For the text-containing cell, return its midpoint in [x, y] coordinate format. 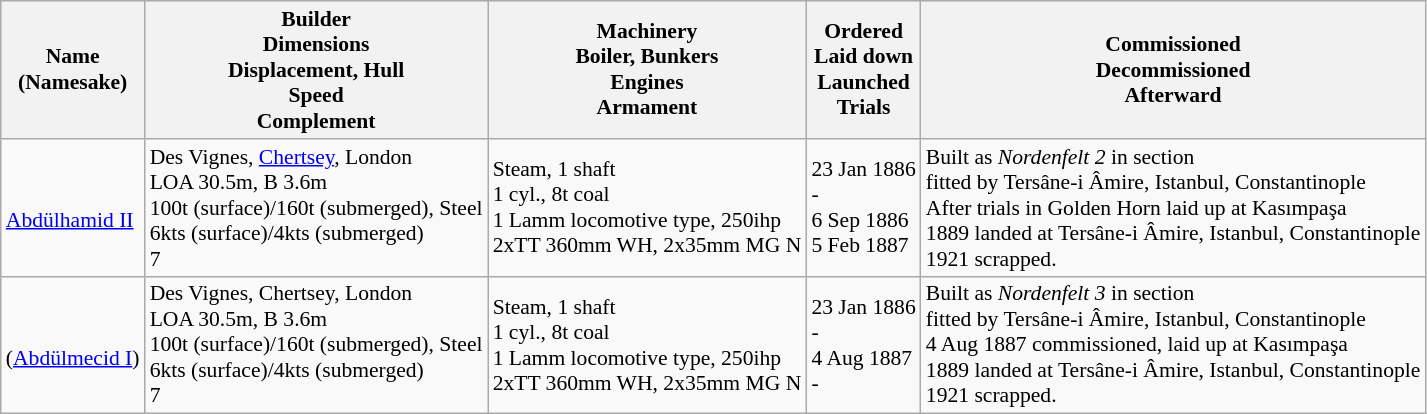
OrderedLaid downLaunchedTrials [863, 70]
23 Jan 1886-4 Aug 1887- [863, 345]
(Abdülmecid I) [73, 345]
23 Jan 1886-6 Sep 18865 Feb 1887 [863, 208]
MachineryBoiler, BunkersEnginesArmament [648, 70]
Name(Namesake) [73, 70]
BuilderDimensionsDisplacement, HullSpeedComplement [316, 70]
CommissionedDecommissionedAfterward [1174, 70]
Abdülhamid II [73, 208]
